Find where the given text appears and provide that cell's center as [X, Y] coordinate. 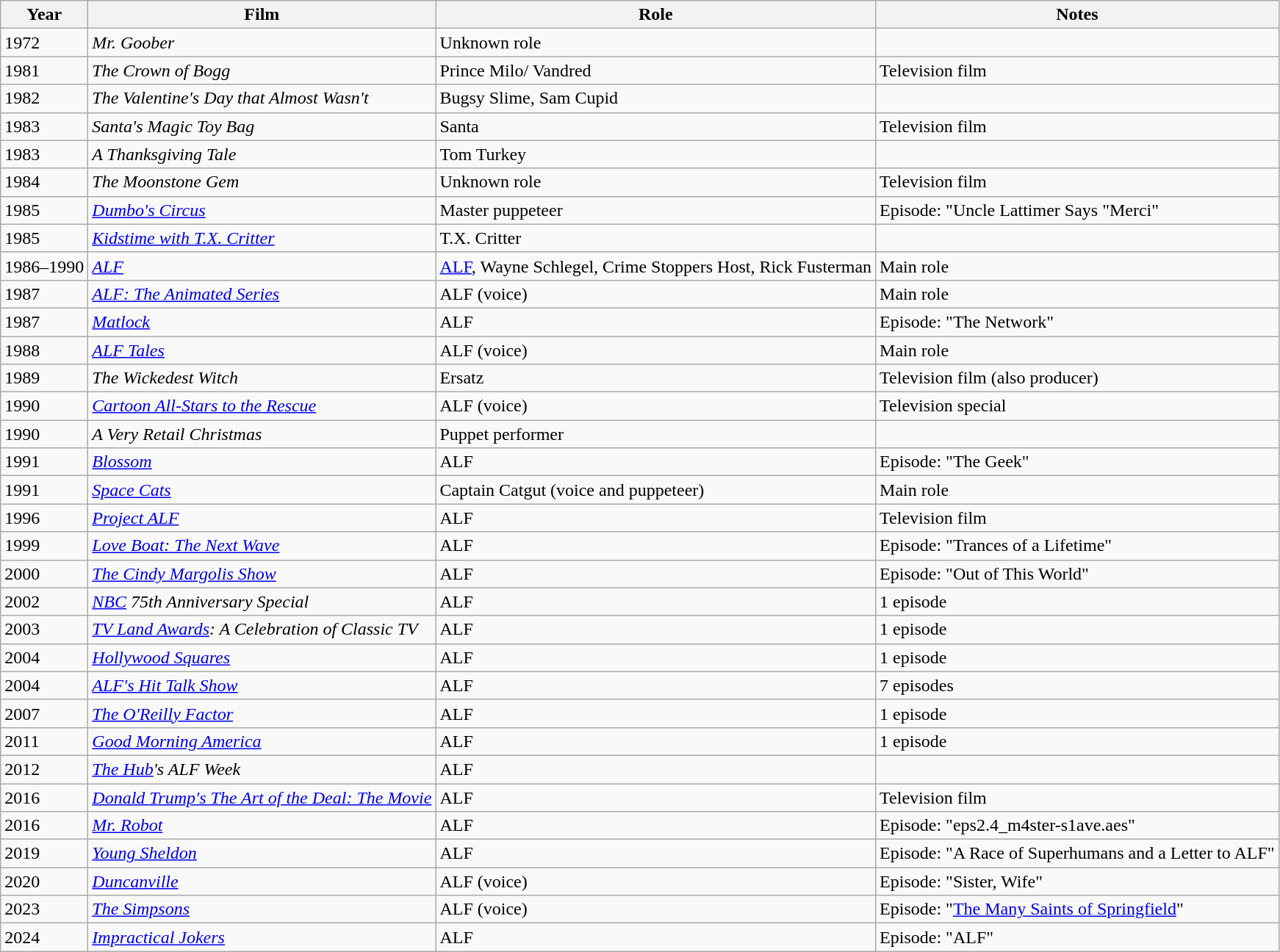
T.X. Critter [655, 238]
2002 [44, 602]
1996 [44, 518]
ALF, Wayne Schlegel, Crime Stoppers Host, Rick Fusterman [655, 266]
Episode: "Out of This World" [1077, 574]
Master puppeteer [655, 210]
Tom Turkey [655, 154]
Episode: "Trances of a Lifetime" [1077, 546]
7 episodes [1077, 685]
Santa's Magic Toy Bag [262, 126]
Bugsy Slime, Sam Cupid [655, 98]
TV Land Awards: A Celebration of Classic TV [262, 630]
ALF Tales [262, 350]
Dumbo's Circus [262, 210]
Prince Milo/ Vandred [655, 71]
The Wickedest Witch [262, 378]
Episode: "Sister, Wife" [1077, 881]
Kidstime with T.X. Critter [262, 238]
Film [262, 15]
Television special [1077, 406]
Episode: "A Race of Superhumans and a Letter to ALF" [1077, 854]
Year [44, 15]
Role [655, 15]
Duncanville [262, 881]
1999 [44, 546]
1986–1990 [44, 266]
Hollywood Squares [262, 657]
1981 [44, 71]
Television film (also producer) [1077, 378]
Cartoon All-Stars to the Rescue [262, 406]
The O'Reilly Factor [262, 713]
Puppet performer [655, 434]
2012 [44, 769]
2023 [44, 909]
The Crown of Bogg [262, 71]
The Simpsons [262, 909]
2020 [44, 881]
2003 [44, 630]
Love Boat: The Next Wave [262, 546]
Episode: "The Network" [1077, 322]
NBC 75th Anniversary Special [262, 602]
Santa [655, 126]
Mr. Goober [262, 43]
Mr. Robot [262, 826]
2024 [44, 937]
Ersatz [655, 378]
Project ALF [262, 518]
Good Morning America [262, 741]
The Valentine's Day that Almost Wasn't [262, 98]
A Thanksgiving Tale [262, 154]
Notes [1077, 15]
Episode: "ALF" [1077, 937]
Episode: "The Many Saints of Springfield" [1077, 909]
1984 [44, 182]
2019 [44, 854]
Episode: "Uncle Lattimer Says "Merci" [1077, 210]
The Moonstone Gem [262, 182]
1972 [44, 43]
Donald Trump's The Art of the Deal: The Movie [262, 797]
2000 [44, 574]
The Hub's ALF Week [262, 769]
Matlock [262, 322]
A Very Retail Christmas [262, 434]
Space Cats [262, 490]
Episode: "The Geek" [1077, 462]
2011 [44, 741]
Blossom [262, 462]
Episode: "eps2.4_m4ster-s1ave.aes" [1077, 826]
1989 [44, 378]
Young Sheldon [262, 854]
ALF's Hit Talk Show [262, 685]
Captain Catgut (voice and puppeteer) [655, 490]
2007 [44, 713]
1988 [44, 350]
1982 [44, 98]
The Cindy Margolis Show [262, 574]
Impractical Jokers [262, 937]
ALF: The Animated Series [262, 294]
